Capture the cell that displays the provided text and extract its (x, y) central coordinate. 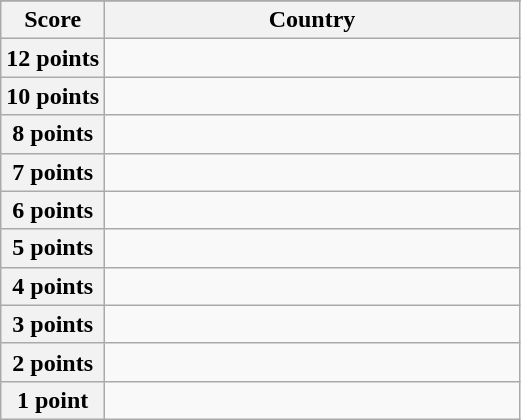
12 points (53, 58)
2 points (53, 362)
6 points (53, 210)
3 points (53, 324)
4 points (53, 286)
Score (53, 20)
8 points (53, 134)
1 point (53, 400)
10 points (53, 96)
7 points (53, 172)
5 points (53, 248)
Country (312, 20)
